From the cell containing the given text, extract its center point as [x, y] coordinate. 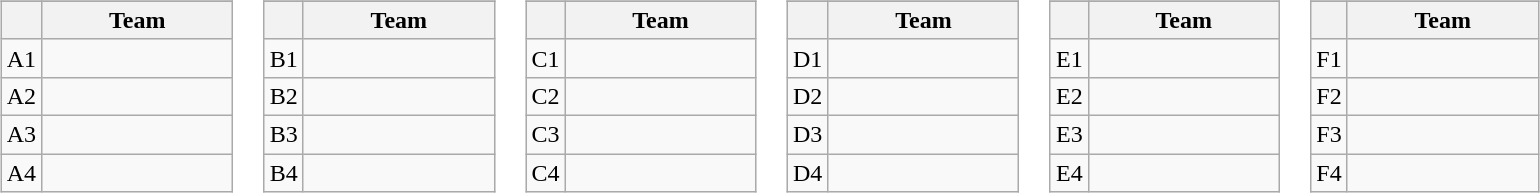
A2 [21, 96]
B4 [284, 173]
B1 [284, 58]
A1 [21, 58]
A4 [21, 173]
A3 [21, 134]
E2 [1069, 96]
E1 [1069, 58]
F4 [1329, 173]
C2 [546, 96]
B3 [284, 134]
C1 [546, 58]
F3 [1329, 134]
C3 [546, 134]
B2 [284, 96]
C4 [546, 173]
D4 [807, 173]
E3 [1069, 134]
D3 [807, 134]
F2 [1329, 96]
D1 [807, 58]
E4 [1069, 173]
F1 [1329, 58]
D2 [807, 96]
